Locate the cell with the specified text and output its (x, y) center coordinate. 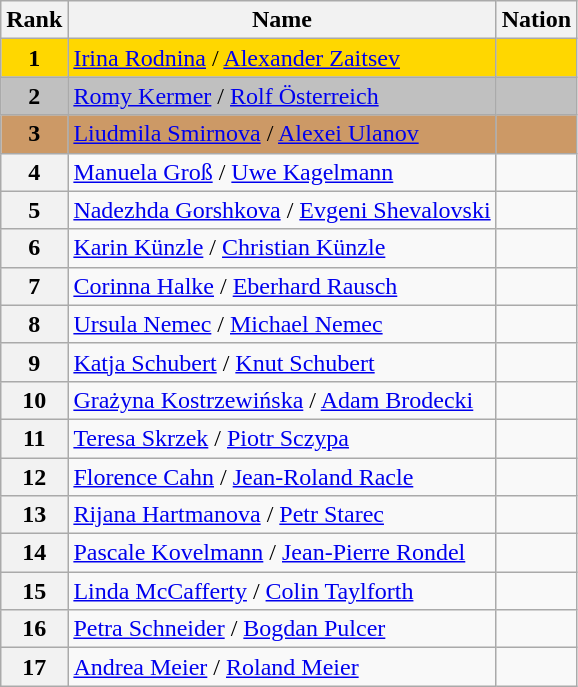
Petra Schneider / Bogdan Pulcer (282, 629)
9 (34, 362)
10 (34, 400)
17 (34, 667)
16 (34, 629)
13 (34, 515)
Ursula Nemec / Michael Nemec (282, 324)
5 (34, 210)
Andrea Meier / Roland Meier (282, 667)
Rank (34, 20)
Liudmila Smirnova / Alexei Ulanov (282, 134)
7 (34, 286)
12 (34, 477)
Romy Kermer / Rolf Österreich (282, 96)
3 (34, 134)
6 (34, 248)
15 (34, 591)
Karin Künzle / Christian Künzle (282, 248)
11 (34, 438)
Corinna Halke / Eberhard Rausch (282, 286)
Manuela Groß / Uwe Kagelmann (282, 172)
Nation (536, 20)
Florence Cahn / Jean-Roland Racle (282, 477)
14 (34, 553)
1 (34, 58)
Teresa Skrzek / Piotr Sczypa (282, 438)
Grażyna Kostrzewińska / Adam Brodecki (282, 400)
4 (34, 172)
Name (282, 20)
Linda McCafferty / Colin Taylforth (282, 591)
Irina Rodnina / Alexander Zaitsev (282, 58)
Nadezhda Gorshkova / Evgeni Shevalovski (282, 210)
Rijana Hartmanova / Petr Starec (282, 515)
Katja Schubert / Knut Schubert (282, 362)
8 (34, 324)
Pascale Kovelmann / Jean-Pierre Rondel (282, 553)
2 (34, 96)
